Identify which cell holds the provided text, then report its (X, Y) central coordinate. 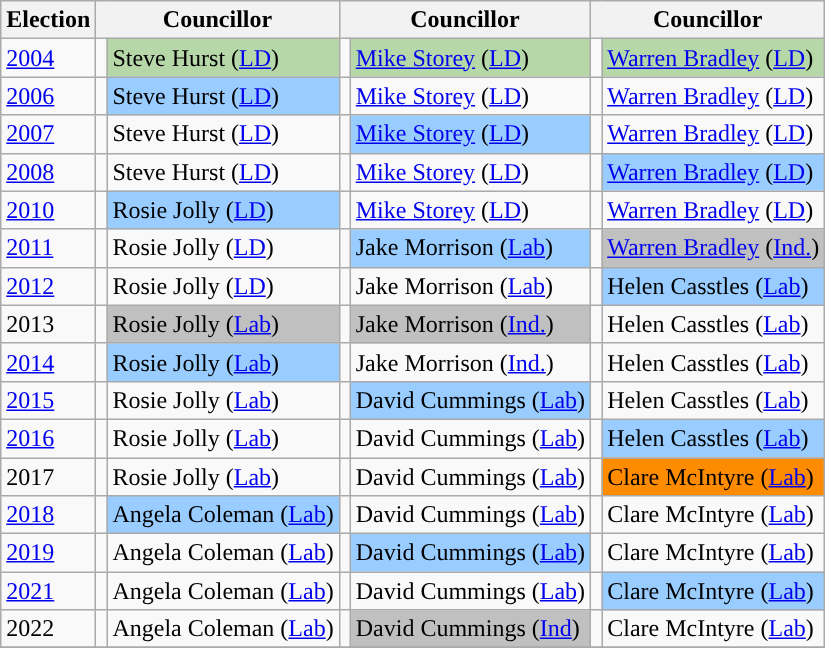
2010 (48, 210)
2021 (48, 591)
2022 (48, 629)
Election (48, 20)
2011 (48, 248)
2017 (48, 477)
2012 (48, 286)
2016 (48, 438)
2014 (48, 362)
2018 (48, 515)
David Cummings (Ind) (470, 629)
Warren Bradley (Ind.) (714, 248)
2007 (48, 134)
2008 (48, 172)
2013 (48, 324)
2015 (48, 400)
2006 (48, 96)
2004 (48, 58)
2019 (48, 553)
